Output the [x, y] coordinate of the center of the cell containing the given text.  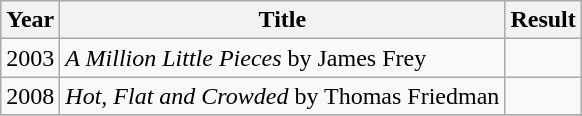
2008 [30, 96]
2003 [30, 58]
Result [543, 20]
Year [30, 20]
Title [282, 20]
Hot, Flat and Crowded by Thomas Friedman [282, 96]
A Million Little Pieces by James Frey [282, 58]
